Identify which cell holds the provided text, then report its [X, Y] central coordinate. 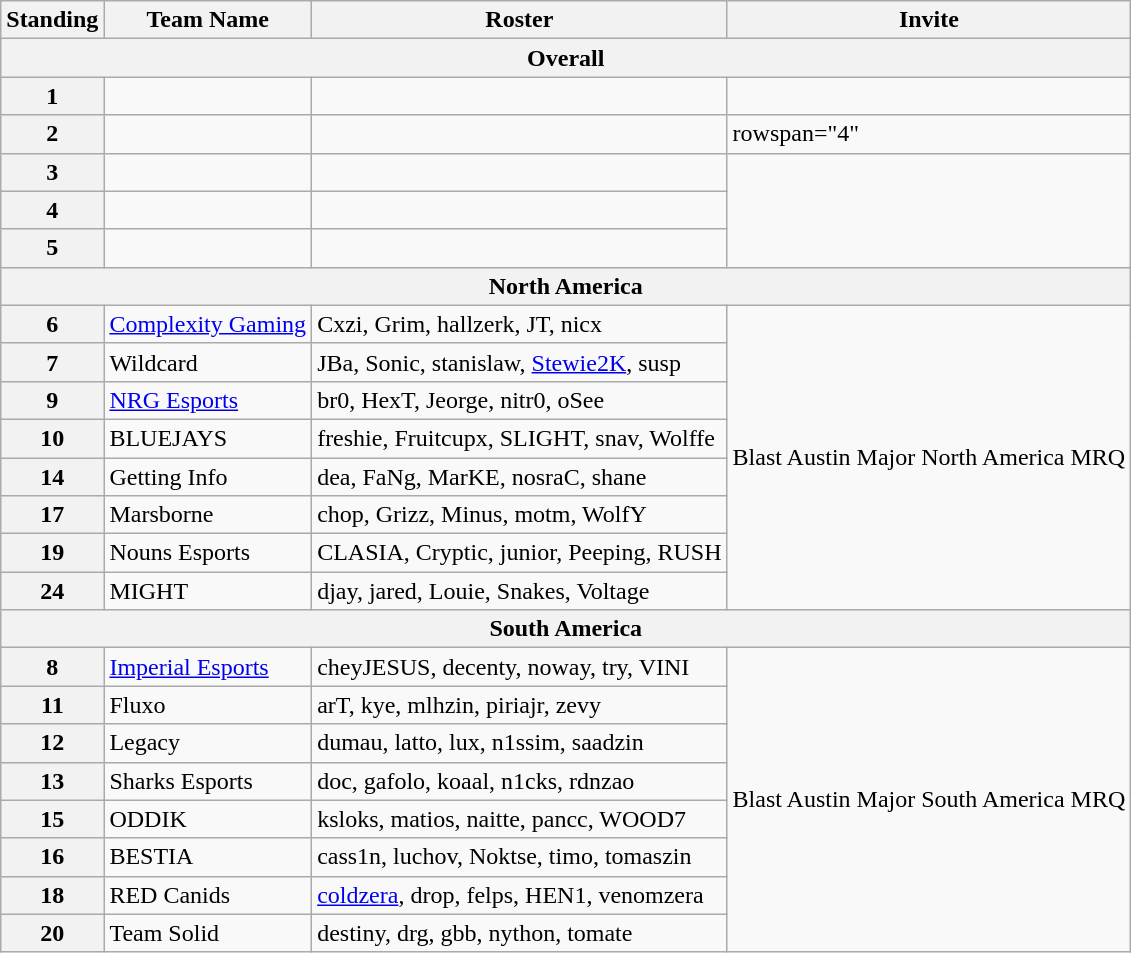
freshie, Fruitcupx, SLIGHT, snav, Wolffe [520, 438]
dea, FaNg, MarKE, nosraC, shane [520, 477]
Wildcard [208, 362]
19 [52, 553]
NRG Esports [208, 400]
chop, Grizz, Minus, motm, WolfY [520, 515]
Team Solid [208, 933]
Team Name [208, 20]
ODDIK [208, 819]
destiny, drg, gbb, nython, tomate [520, 933]
BLUEJAYS [208, 438]
ksloks, matios, naitte, pancc, WOOD7 [520, 819]
cheyJESUS, decenty, noway, try, VINI [520, 667]
Legacy [208, 743]
3 [52, 172]
4 [52, 210]
9 [52, 400]
Getting Info [208, 477]
5 [52, 248]
Overall [566, 58]
12 [52, 743]
Nouns Esports [208, 553]
Marsborne [208, 515]
11 [52, 705]
14 [52, 477]
Sharks Esports [208, 781]
16 [52, 857]
Invite [929, 20]
BESTIA [208, 857]
JBa, Sonic, stanislaw, Stewie2K, susp [520, 362]
dumau, latto, lux, n1ssim, saadzin [520, 743]
br0, HexT, Jeorge, nitr0, oSee [520, 400]
Standing [52, 20]
13 [52, 781]
djay, jared, Louie, Snakes, Voltage [520, 591]
Imperial Esports [208, 667]
8 [52, 667]
doc, gafolo, koaal, n1cks, rdnzao [520, 781]
2 [52, 134]
17 [52, 515]
Cxzi, Grim, hallzerk, JT, nicx [520, 324]
7 [52, 362]
Fluxo [208, 705]
6 [52, 324]
MIGHT [208, 591]
Complexity Gaming [208, 324]
arT, kye, mlhzin, piriajr, zevy [520, 705]
cass1n, luchov, Noktse, timo, tomaszin [520, 857]
Roster [520, 20]
Blast Austin Major South America MRQ [929, 800]
10 [52, 438]
South America [566, 629]
1 [52, 96]
North America [566, 286]
CLASIA, Cryptic, junior, Peeping, RUSH [520, 553]
15 [52, 819]
RED Canids [208, 895]
coldzera, drop, felps, HEN1, venomzera [520, 895]
20 [52, 933]
rowspan="4" [929, 134]
24 [52, 591]
Blast Austin Major North America MRQ [929, 457]
18 [52, 895]
